Return the (x, y) coordinate for the center point of the cell that contains the specified text.  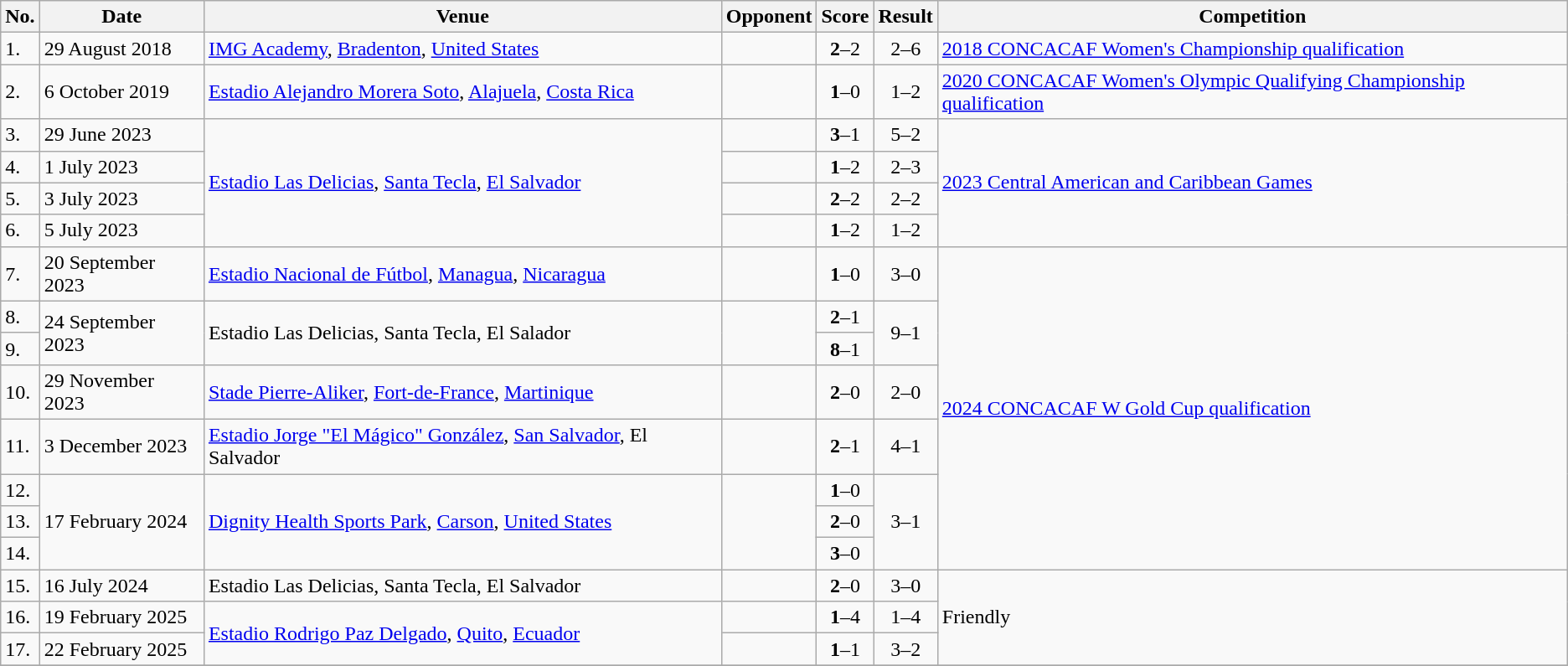
Venue (462, 17)
10. (20, 392)
Stade Pierre-Aliker, Fort-de-France, Martinique (462, 392)
3. (20, 135)
Estadio Alejandro Morera Soto, Alajuela, Costa Rica (462, 92)
17. (20, 649)
13. (20, 522)
29 November 2023 (121, 392)
8–1 (845, 348)
20 September 2023 (121, 273)
16. (20, 617)
5 July 2023 (121, 230)
Estadio Jorge "El Mágico" González, San Salvador, El Salvador (462, 446)
Friendly (1252, 617)
Estadio Rodrigo Paz Delgado, Quito, Ecuador (462, 633)
IMG Academy, Bradenton, United States (462, 49)
11. (20, 446)
2018 CONCACAF Women's Championship qualification (1252, 49)
29 June 2023 (121, 135)
3 July 2023 (121, 199)
24 September 2023 (121, 333)
1. (20, 49)
22 February 2025 (121, 649)
Result (905, 17)
Date (121, 17)
9. (20, 348)
No. (20, 17)
15. (20, 586)
3 December 2023 (121, 446)
17 February 2024 (121, 522)
3–2 (905, 649)
4–1 (905, 446)
Dignity Health Sports Park, Carson, United States (462, 522)
29 August 2018 (121, 49)
5. (20, 199)
2024 CONCACAF W Gold Cup qualification (1252, 408)
2023 Central American and Caribbean Games (1252, 183)
1 July 2023 (121, 167)
2020 CONCACAF Women's Olympic Qualifying Championship qualification (1252, 92)
1–1 (845, 649)
Estadio Nacional de Fútbol, Managua, Nicaragua (462, 273)
5–2 (905, 135)
14. (20, 554)
12. (20, 490)
16 July 2024 (121, 586)
7. (20, 273)
6 October 2019 (121, 92)
4. (20, 167)
Estadio Las Delicias, Santa Tecla, El Salador (462, 333)
2. (20, 92)
8. (20, 317)
2–3 (905, 167)
6. (20, 230)
Opponent (769, 17)
19 February 2025 (121, 617)
Competition (1252, 17)
Score (845, 17)
9–1 (905, 333)
2–6 (905, 49)
